Provide the (x, y) coordinate of the cell's center where the given text is located.  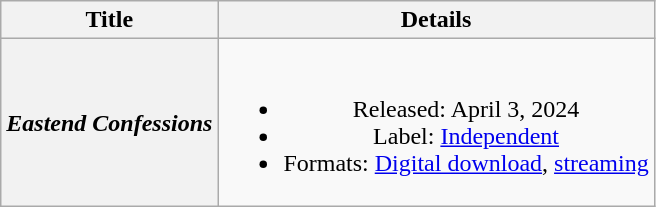
Eastend Confessions (110, 122)
Details (436, 20)
Title (110, 20)
Released: April 3, 2024Label: IndependentFormats: Digital download, streaming (436, 122)
